Locate the cell with the specified text and output its [X, Y] center coordinate. 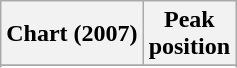
Peakposition [189, 34]
Chart (2007) [72, 34]
